Determine the [x, y] coordinate at the center of the cell enclosing the given text.  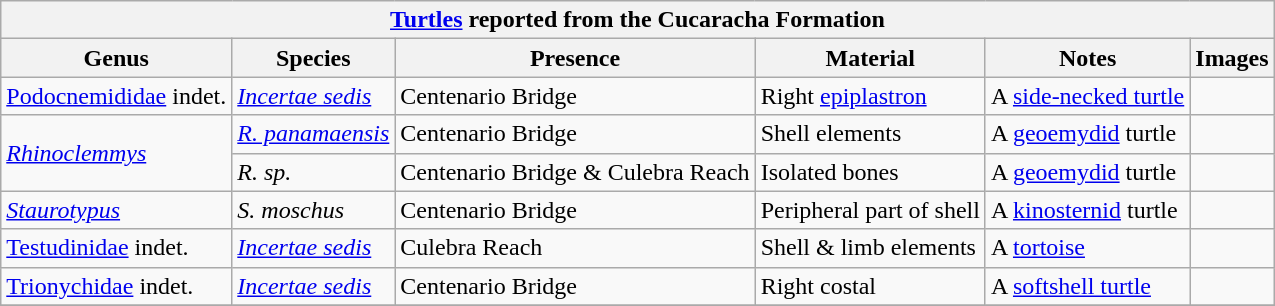
Podocnemididae indet. [116, 96]
Notes [1087, 58]
Centenario Bridge & Culebra Reach [575, 172]
Right epiplastron [870, 96]
Images [1232, 58]
Culebra Reach [575, 248]
A softshell turtle [1087, 286]
Rhinoclemmys [116, 153]
Trionychidae indet. [116, 286]
Right costal [870, 286]
A tortoise [1087, 248]
Species [314, 58]
Staurotypus [116, 210]
Shell & limb elements [870, 248]
Genus [116, 58]
Turtles reported from the Cucaracha Formation [638, 20]
S. moschus [314, 210]
Testudinidae indet. [116, 248]
R. panamaensis [314, 134]
Material [870, 58]
R. sp. [314, 172]
Peripheral part of shell [870, 210]
A kinosternid turtle [1087, 210]
A side-necked turtle [1087, 96]
Isolated bones [870, 172]
Presence [575, 58]
Shell elements [870, 134]
